Capture the cell that displays the provided text and extract its [x, y] central coordinate. 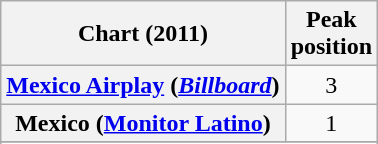
Mexico Airplay (Billboard) [143, 85]
3 [331, 85]
Peakposition [331, 34]
Chart (2011) [143, 34]
Mexico (Monitor Latino) [143, 123]
1 [331, 123]
